Pinpoint the cell where the given text exists, returning its [X, Y] midpoint coordinate. 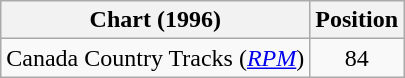
84 [357, 58]
Chart (1996) [156, 20]
Canada Country Tracks (RPM) [156, 58]
Position [357, 20]
